Search for the cell housing the specified text and yield its [x, y] center coordinate. 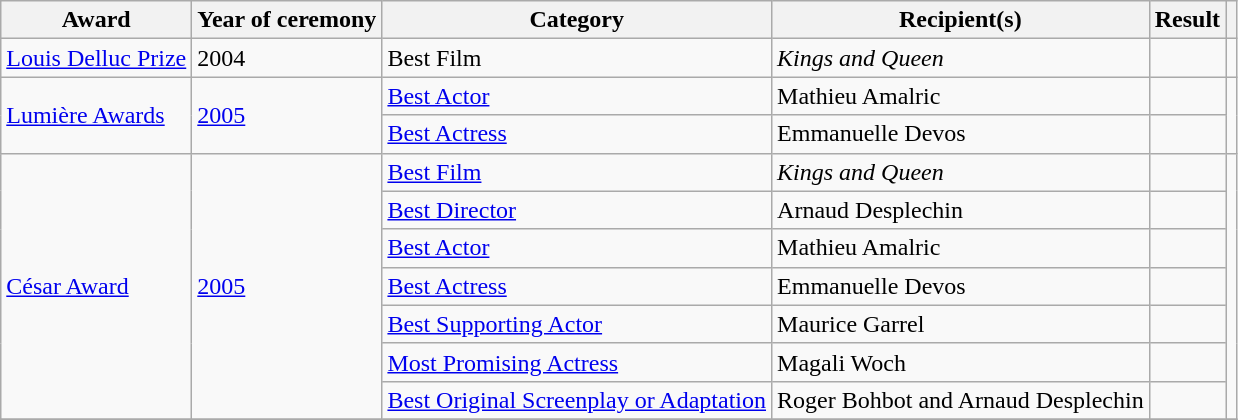
Award [96, 20]
Most Promising Actress [577, 362]
Best Director [577, 210]
Magali Woch [961, 362]
Lumière Awards [96, 115]
Year of ceremony [287, 20]
César Award [96, 286]
Result [1187, 20]
Louis Delluc Prize [96, 58]
Category [577, 20]
Recipient(s) [961, 20]
Roger Bohbot and Arnaud Desplechin [961, 400]
Best Original Screenplay or Adaptation [577, 400]
Arnaud Desplechin [961, 210]
Best Supporting Actor [577, 324]
2004 [287, 58]
Maurice Garrel [961, 324]
